Provide the [x, y] coordinate of the cell's center where the given text is located.  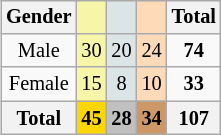
Gender [38, 17]
74 [194, 51]
24 [152, 51]
28 [122, 118]
20 [122, 51]
30 [91, 51]
10 [152, 84]
45 [91, 118]
33 [194, 84]
34 [152, 118]
107 [194, 118]
Male [38, 51]
15 [91, 84]
8 [122, 84]
Female [38, 84]
